Pinpoint the cell where the given text exists, returning its [X, Y] midpoint coordinate. 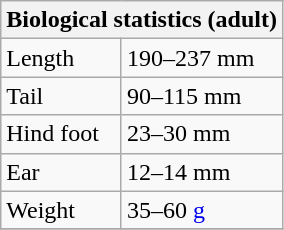
12–14 mm [202, 172]
Hind foot [62, 134]
Ear [62, 172]
35–60 g [202, 210]
Tail [62, 96]
23–30 mm [202, 134]
Length [62, 58]
Biological statistics (adult) [142, 20]
Weight [62, 210]
90–115 mm [202, 96]
190–237 mm [202, 58]
